Find where the given text appears and provide that cell's center as [x, y] coordinate. 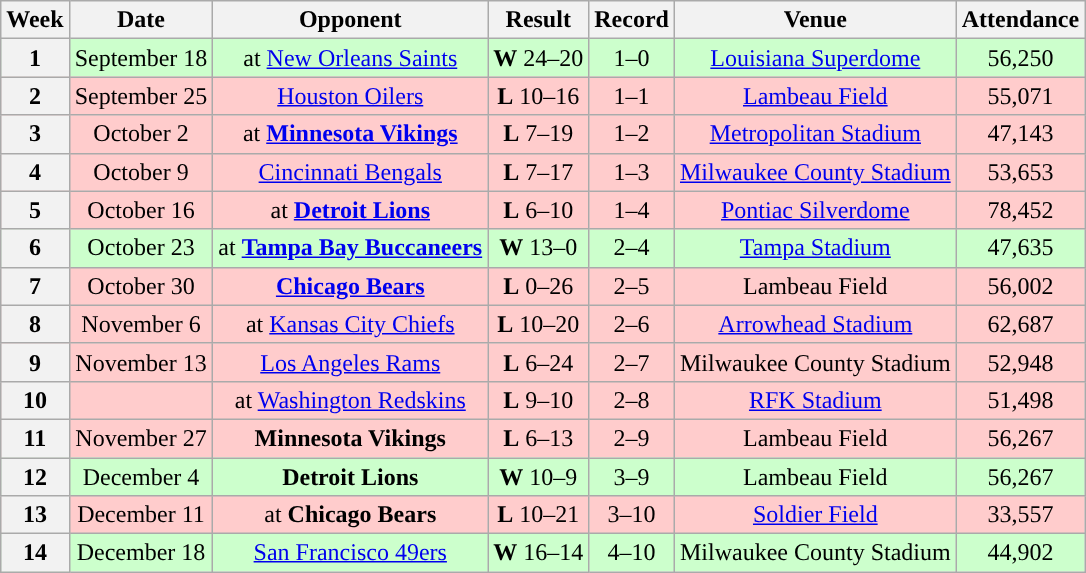
62,687 [1020, 324]
2–5 [632, 286]
RFK Stadium [815, 400]
47,143 [1020, 134]
Los Angeles Rams [350, 362]
Cincinnati Bengals [350, 172]
11 [35, 438]
October 16 [141, 210]
December 18 [141, 553]
L 6–10 [538, 210]
5 [35, 210]
Detroit Lions [350, 477]
September 25 [141, 96]
1–3 [632, 172]
Opponent [350, 20]
L 7–19 [538, 134]
Houston Oilers [350, 96]
1–4 [632, 210]
Pontiac Silverdome [815, 210]
November 13 [141, 362]
L 9–10 [538, 400]
Louisiana Superdome [815, 58]
47,635 [1020, 248]
October 2 [141, 134]
W 10–9 [538, 477]
W 16–14 [538, 553]
W 13–0 [538, 248]
L 10–21 [538, 515]
at Washington Redskins [350, 400]
2–7 [632, 362]
L 6–24 [538, 362]
at New Orleans Saints [350, 58]
56,002 [1020, 286]
Attendance [1020, 20]
4–10 [632, 553]
Date [141, 20]
Venue [815, 20]
2–8 [632, 400]
2–6 [632, 324]
6 [35, 248]
3 [35, 134]
Tampa Stadium [815, 248]
San Francisco 49ers [350, 553]
53,653 [1020, 172]
1–2 [632, 134]
Minnesota Vikings [350, 438]
Result [538, 20]
W 24–20 [538, 58]
1–1 [632, 96]
Chicago Bears [350, 286]
November 6 [141, 324]
October 9 [141, 172]
L 0–26 [538, 286]
2–4 [632, 248]
10 [35, 400]
14 [35, 553]
3–9 [632, 477]
October 30 [141, 286]
at Kansas City Chiefs [350, 324]
December 4 [141, 477]
L 7–17 [538, 172]
at Minnesota Vikings [350, 134]
December 11 [141, 515]
8 [35, 324]
at Detroit Lions [350, 210]
9 [35, 362]
Metropolitan Stadium [815, 134]
L 10–16 [538, 96]
at Tampa Bay Buccaneers [350, 248]
12 [35, 477]
3–10 [632, 515]
56,250 [1020, 58]
September 18 [141, 58]
2–9 [632, 438]
52,948 [1020, 362]
55,071 [1020, 96]
Soldier Field [815, 515]
78,452 [1020, 210]
November 27 [141, 438]
4 [35, 172]
2 [35, 96]
1–0 [632, 58]
51,498 [1020, 400]
L 6–13 [538, 438]
7 [35, 286]
L 10–20 [538, 324]
Record [632, 20]
33,557 [1020, 515]
at Chicago Bears [350, 515]
Week [35, 20]
13 [35, 515]
44,902 [1020, 553]
1 [35, 58]
Arrowhead Stadium [815, 324]
October 23 [141, 248]
